Return [X, Y] of the center of cell containing provided text 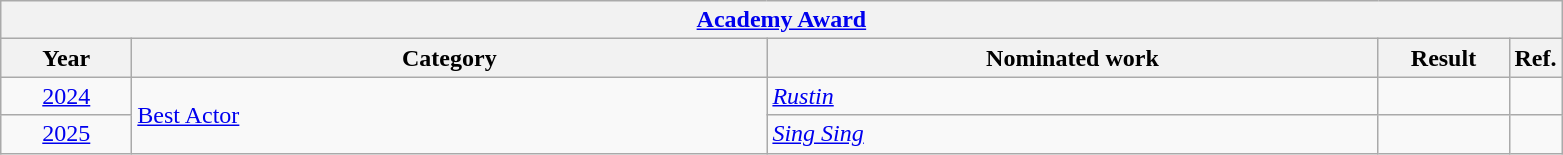
Best Actor [450, 115]
Sing Sing [1072, 134]
Category [450, 58]
2024 [66, 96]
Academy Award [782, 20]
Year [66, 58]
Rustin [1072, 96]
Ref. [1536, 58]
Nominated work [1072, 58]
Result [1444, 58]
2025 [66, 134]
